Identify which cell holds the provided text, then report its [x, y] central coordinate. 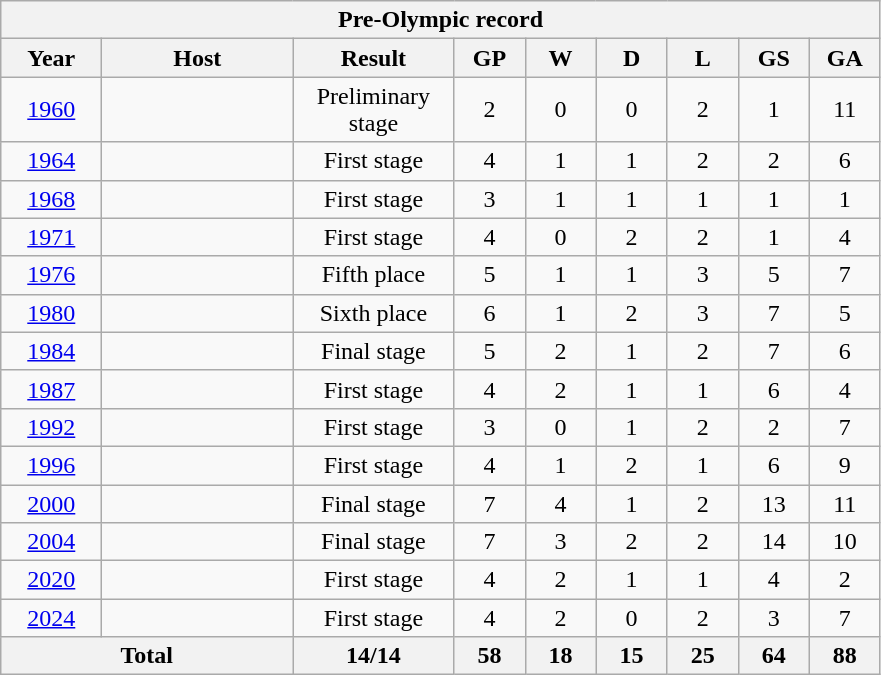
88 [844, 656]
GP [490, 58]
GS [774, 58]
14/14 [374, 656]
1992 [52, 427]
Host [198, 58]
2000 [52, 503]
9 [844, 465]
58 [490, 656]
Total [147, 656]
64 [774, 656]
Fifth place [374, 275]
Result [374, 58]
GA [844, 58]
L [702, 58]
1964 [52, 161]
W [560, 58]
25 [702, 656]
1968 [52, 199]
18 [560, 656]
1984 [52, 351]
10 [844, 542]
D [632, 58]
1980 [52, 313]
1996 [52, 465]
Pre-Olympic record [441, 20]
2020 [52, 580]
15 [632, 656]
Preliminary stage [374, 110]
2004 [52, 542]
1971 [52, 237]
13 [774, 503]
1976 [52, 275]
Sixth place [374, 313]
1960 [52, 110]
2024 [52, 618]
Year [52, 58]
14 [774, 542]
1987 [52, 389]
